Determine the (X, Y) coordinate at the center of the cell enclosing the given text.  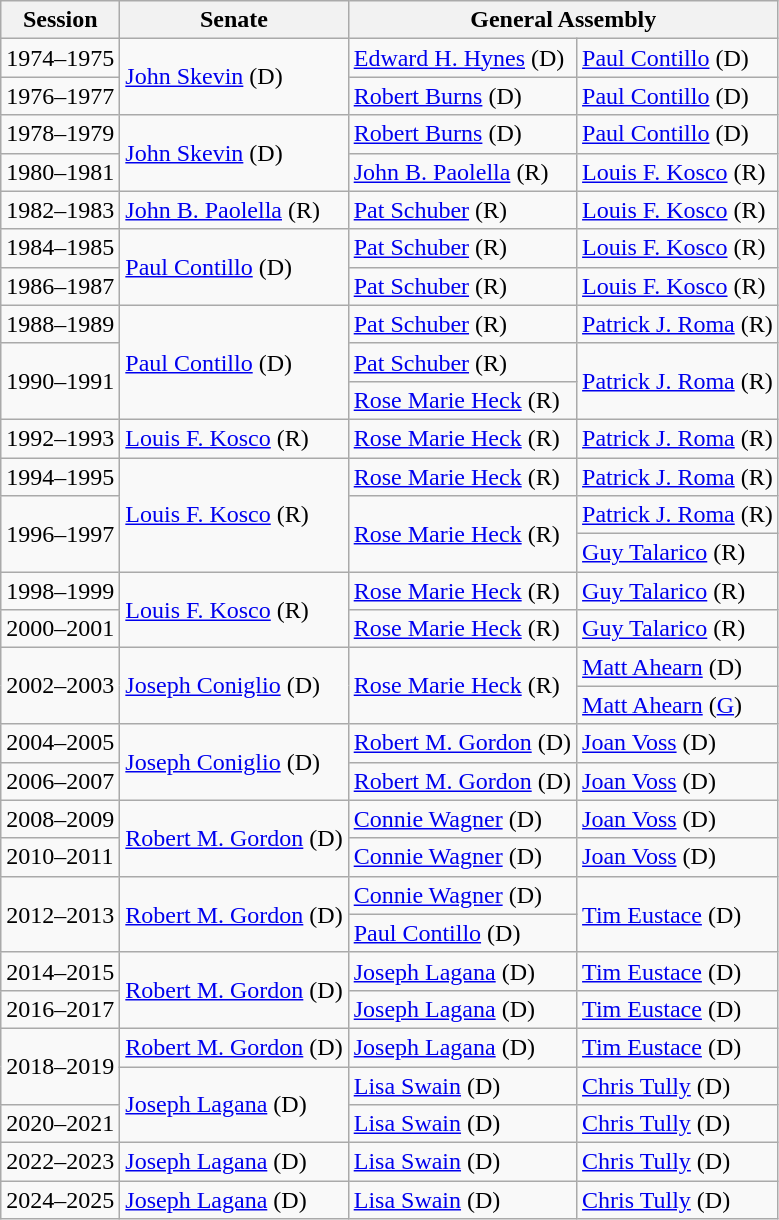
Senate (234, 20)
1998–1999 (60, 591)
1996–1997 (60, 534)
2002–2003 (60, 686)
1990–1991 (60, 381)
Session (60, 20)
2018–2019 (60, 1066)
2024–2025 (60, 1200)
1986–1987 (60, 286)
2022–2023 (60, 1162)
2008–2009 (60, 819)
2004–2005 (60, 743)
2020–2021 (60, 1124)
2014–2015 (60, 971)
Matt Ahearn (D) (678, 667)
General Assembly (563, 20)
2016–2017 (60, 1009)
2000–2001 (60, 629)
1982–1983 (60, 210)
1978–1979 (60, 134)
2006–2007 (60, 781)
Edward H. Hynes (D) (462, 58)
1974–1975 (60, 58)
2012–2013 (60, 914)
1976–1977 (60, 96)
1980–1981 (60, 172)
2010–2011 (60, 857)
Matt Ahearn (G) (678, 705)
1988–1989 (60, 324)
1984–1985 (60, 248)
1992–1993 (60, 438)
1994–1995 (60, 477)
